Return [X, Y] of the center of cell containing provided text 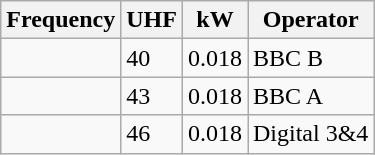
40 [152, 58]
Digital 3&4 [311, 134]
UHF [152, 20]
kW [214, 20]
BBC A [311, 96]
BBC B [311, 58]
46 [152, 134]
Frequency [61, 20]
Operator [311, 20]
43 [152, 96]
